Locate the cell with the specified text and output its (X, Y) center coordinate. 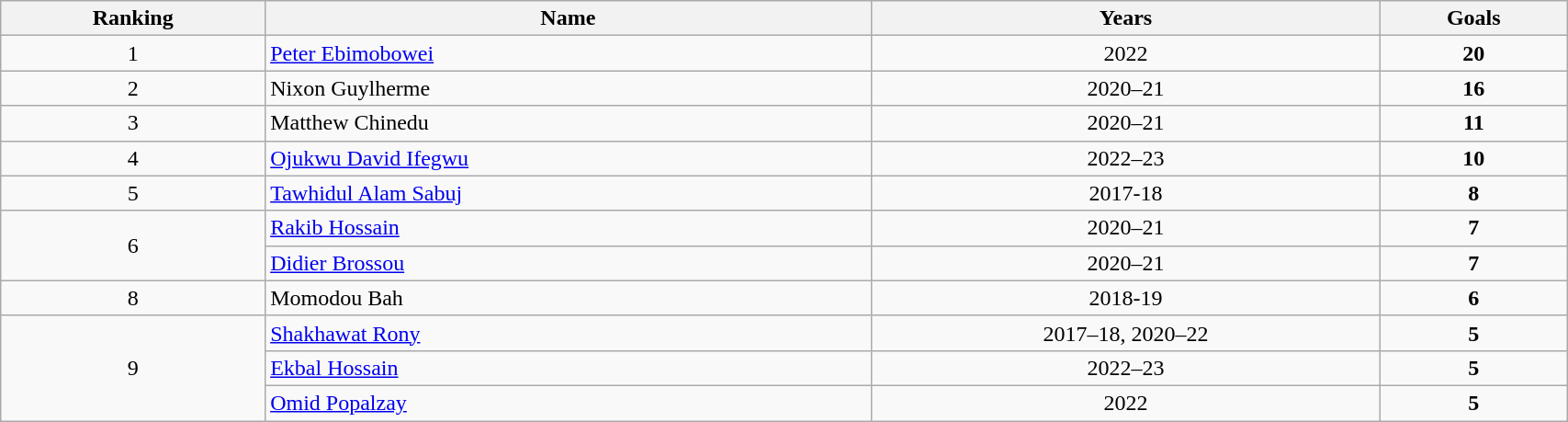
Omid Popalzay (568, 403)
2018-19 (1126, 298)
Ranking (133, 18)
2 (133, 88)
11 (1473, 123)
Didier Brossou (568, 263)
Tawhidul Alam Sabuj (568, 193)
Ojukwu David Ifegwu (568, 158)
4 (133, 158)
9 (133, 368)
10 (1473, 158)
Ekbal Hossain (568, 368)
Goals (1473, 18)
Shakhawat Rony (568, 333)
Matthew Chinedu (568, 123)
Name (568, 18)
2017–18, 2020–22 (1126, 333)
20 (1473, 53)
2017-18 (1126, 193)
Momodou Bah (568, 298)
Years (1126, 18)
Rakib Hossain (568, 228)
Peter Ebimobowei (568, 53)
3 (133, 123)
1 (133, 53)
Nixon Guylherme (568, 88)
16 (1473, 88)
